Scan for the cell matching the given text and deliver its [X, Y] coordinate at center. 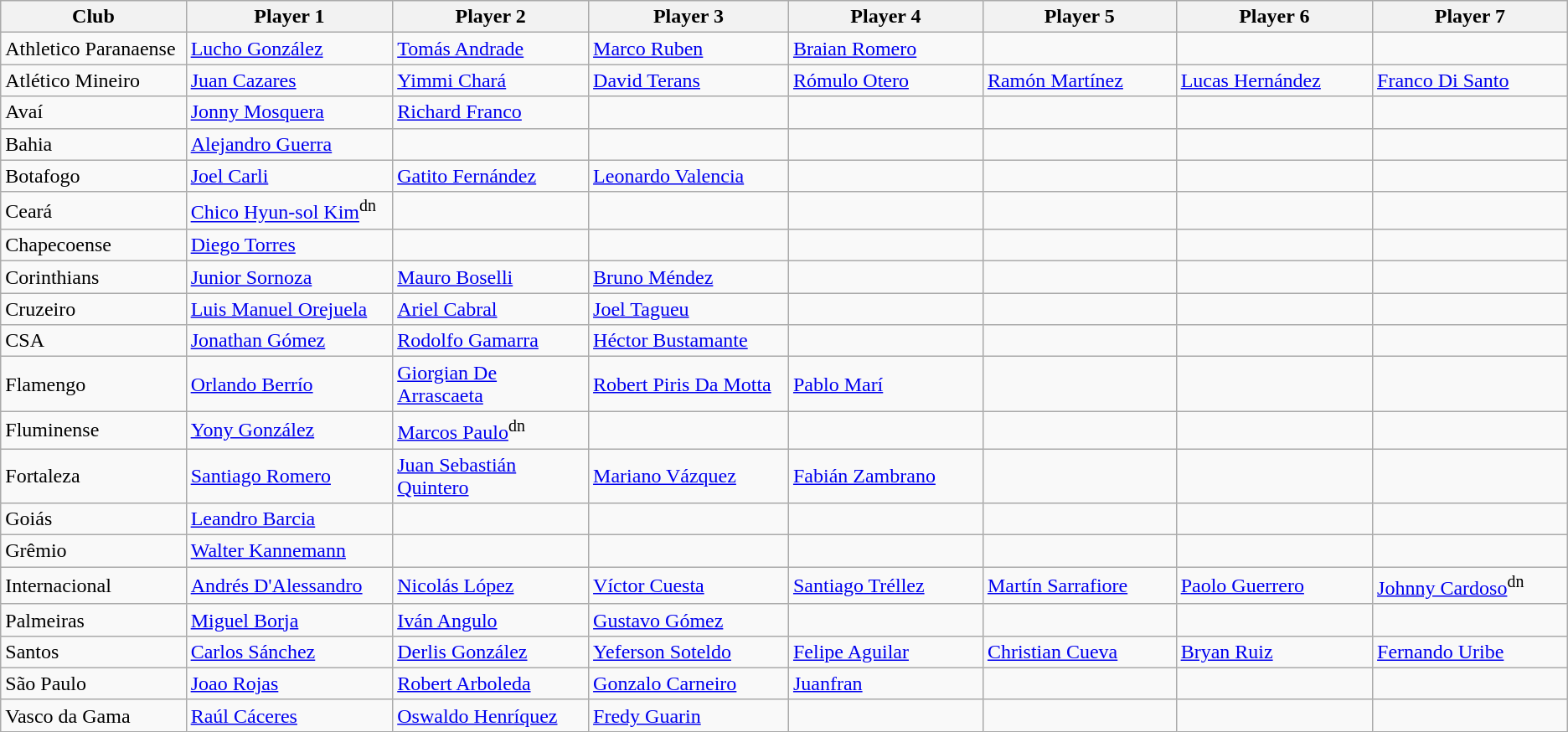
São Paulo [94, 683]
Ariel Cabral [491, 309]
Player 6 [1274, 17]
Gatito Fernández [491, 176]
Vasco da Gama [94, 715]
Héctor Bustamante [689, 341]
Oswaldo Henríquez [491, 715]
Jonny Mosquera [290, 112]
Yimmi Chará [491, 80]
Atlético Mineiro [94, 80]
Club [94, 17]
Felipe Aguilar [885, 652]
Nicolás López [491, 586]
Santos [94, 652]
Marco Ruben [689, 49]
Internacional [94, 586]
Fernando Uribe [1471, 652]
Alejandro Guerra [290, 144]
Goiás [94, 519]
Player 1 [290, 17]
Joel Tagueu [689, 309]
Cruzeiro [94, 309]
Fortaleza [94, 476]
Ceará [94, 211]
Leonardo Valencia [689, 176]
Fredy Guarin [689, 715]
Juan Sebastián Quintero [491, 476]
Player 7 [1471, 17]
Yony González [290, 430]
Richard Franco [491, 112]
Marcos Paulodn [491, 430]
Tomás Andrade [491, 49]
Martín Sarrafiore [1079, 586]
Andrés D'Alessandro [290, 586]
Braian Romero [885, 49]
Corinthians [94, 277]
Botafogo [94, 176]
Santiago Tréllez [885, 586]
Mariano Vázquez [689, 476]
Jonathan Gómez [290, 341]
Joao Rojas [290, 683]
Fluminense [94, 430]
Player 2 [491, 17]
Mauro Boselli [491, 277]
Robert Arboleda [491, 683]
Bruno Méndez [689, 277]
Juanfran [885, 683]
Yeferson Soteldo [689, 652]
Junior Sornoza [290, 277]
Flamengo [94, 384]
Rodolfo Gamarra [491, 341]
Orlando Berrío [290, 384]
Johnny Cardosodn [1471, 586]
Grêmio [94, 551]
Lucho González [290, 49]
Palmeiras [94, 620]
Bahia [94, 144]
Player 5 [1079, 17]
Gonzalo Carneiro [689, 683]
Santiago Romero [290, 476]
Rómulo Otero [885, 80]
Derlis González [491, 652]
Chapecoense [94, 245]
Paolo Guerrero [1274, 586]
Diego Torres [290, 245]
Player 3 [689, 17]
David Terans [689, 80]
CSA [94, 341]
Víctor Cuesta [689, 586]
Walter Kannemann [290, 551]
Iván Angulo [491, 620]
Bryan Ruiz [1274, 652]
Chico Hyun-sol Kimdn [290, 211]
Robert Piris Da Motta [689, 384]
Giorgian De Arrascaeta [491, 384]
Leandro Barcia [290, 519]
Carlos Sánchez [290, 652]
Player 4 [885, 17]
Franco Di Santo [1471, 80]
Ramón Martínez [1079, 80]
Luis Manuel Orejuela [290, 309]
Pablo Marí [885, 384]
Athletico Paranaense [94, 49]
Avaí [94, 112]
Gustavo Gómez [689, 620]
Christian Cueva [1079, 652]
Lucas Hernández [1274, 80]
Raúl Cáceres [290, 715]
Juan Cazares [290, 80]
Fabián Zambrano [885, 476]
Joel Carli [290, 176]
Miguel Borja [290, 620]
